Search for the cell housing the specified text and yield its (x, y) center coordinate. 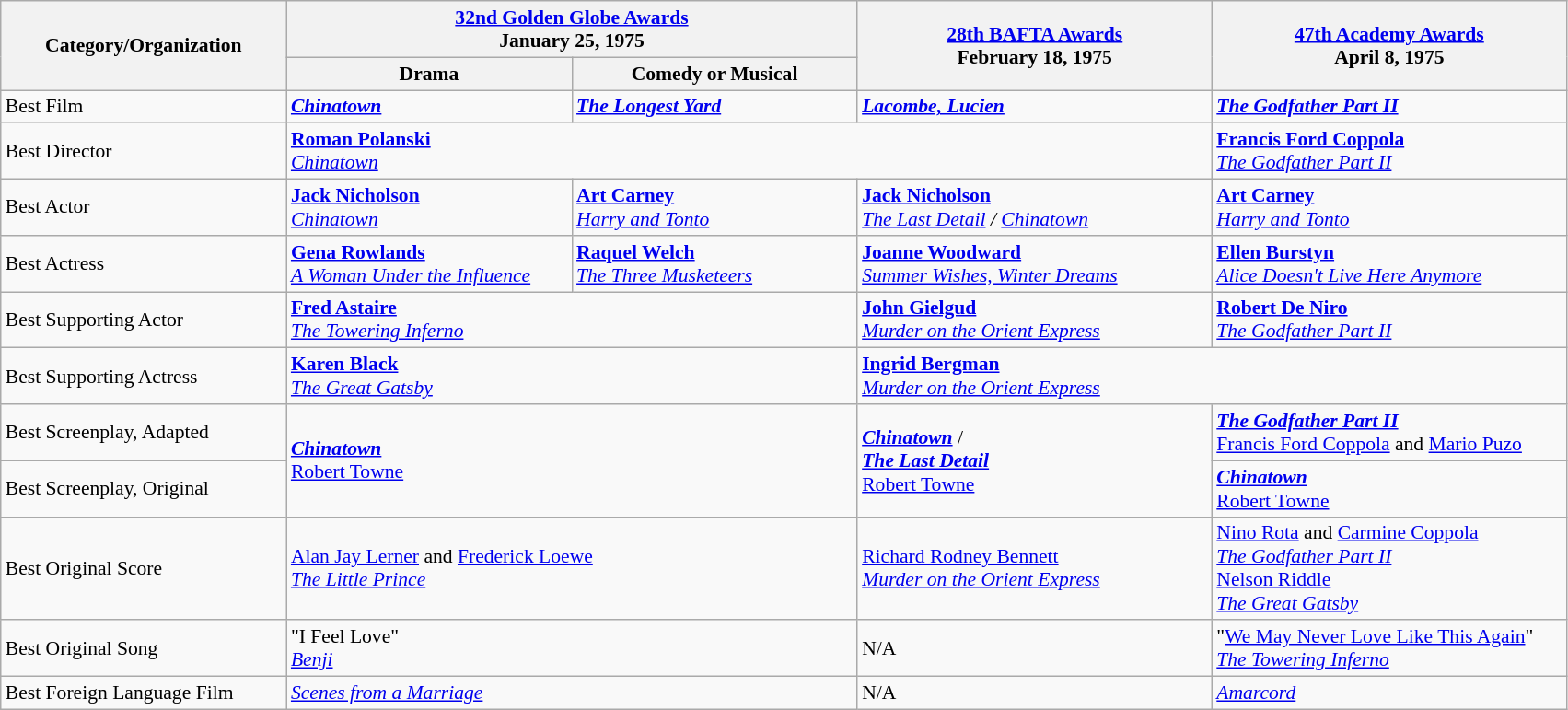
28th BAFTA AwardsFebruary 18, 1975 (1035, 46)
"We May Never Love Like This Again"The Towering Inferno (1388, 648)
Best Actress (144, 263)
Jack NicholsonThe Last Detail / Chinatown (1035, 208)
John GielgudMurder on the Orient Express (1035, 320)
Robert De NiroThe Godfather Part II (1388, 320)
Joanne WoodwardSummer Wishes, Winter Dreams (1035, 263)
Best Screenplay, Adapted (144, 433)
Ingrid BergmanMurder on the Orient Express (1212, 376)
"I Feel Love"Benji (572, 648)
Jack NicholsonChinatown (429, 208)
The Godfather Part IIFrancis Ford Coppola and Mario Puzo (1388, 433)
Best Supporting Actor (144, 320)
Chinatown / The Last DetailRobert Towne (1035, 460)
Roman PolanskiChinatown (749, 151)
Ellen BurstynAlice Doesn't Live Here Anymore (1388, 263)
Richard Rodney BennettMurder on the Orient Express (1035, 568)
Category/Organization (144, 46)
Best Film (144, 107)
47th Academy AwardsApril 8, 1975 (1388, 46)
Best Original Song (144, 648)
Nino Rota and Carmine CoppolaThe Godfather Part IINelson RiddleThe Great Gatsby (1388, 568)
The Longest Yard (714, 107)
Comedy or Musical (714, 74)
Amarcord (1388, 693)
Karen BlackThe Great Gatsby (572, 376)
Raquel WelchThe Three Musketeers (714, 263)
Drama (429, 74)
Fred AstaireThe Towering Inferno (572, 320)
Alan Jay Lerner and Frederick LoeweThe Little Prince (572, 568)
Scenes from a Marriage (572, 693)
Best Director (144, 151)
The Godfather Part II (1388, 107)
Chinatown (429, 107)
32nd Golden Globe AwardsJanuary 25, 1975 (572, 29)
Best Supporting Actress (144, 376)
Best Original Score (144, 568)
Best Actor (144, 208)
Lacombe, Lucien (1035, 107)
Best Screenplay, Original (144, 488)
Gena RowlandsA Woman Under the Influence (429, 263)
Best Foreign Language Film (144, 693)
Francis Ford CoppolaThe Godfather Part II (1388, 151)
